Determine the [X, Y] coordinate at the center of the cell enclosing the given text.  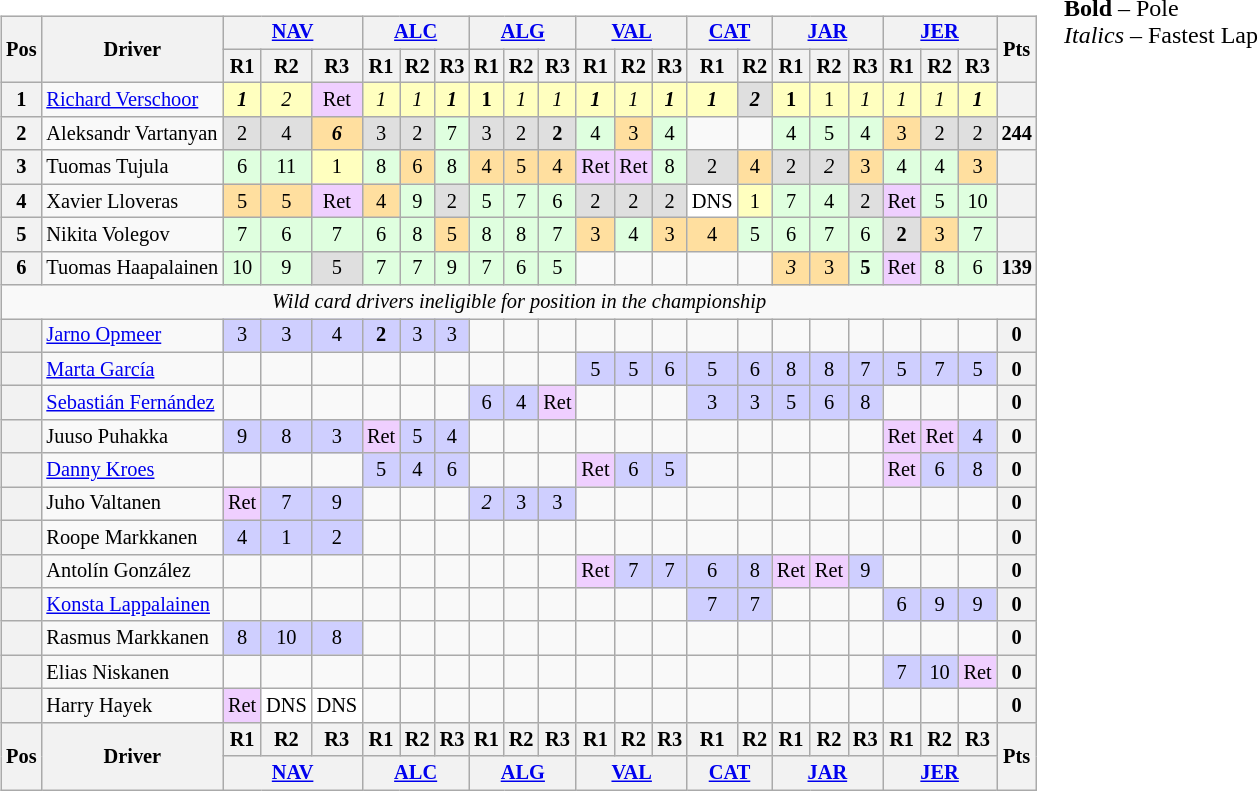
Xavier Lloveras [132, 201]
Marta García [132, 369]
Juho Valtanen [132, 504]
Juuso Puhakka [132, 437]
Antolín González [132, 571]
Danny Kroes [132, 470]
Tuomas Tujula [132, 167]
139 [1017, 268]
Nikita Volegov [132, 235]
Rasmus Markkanen [132, 638]
Harry Hayek [132, 706]
Roope Markkanen [132, 537]
Elias Niskanen [132, 672]
Richard Verschoor [132, 100]
Jarno Opmeer [132, 336]
Konsta Lappalainen [132, 605]
Sebastián Fernández [132, 403]
Aleksandr Vartanyan [132, 134]
244 [1017, 134]
Wild card drivers ineligible for position in the championship [519, 302]
11 [286, 167]
Tuomas Haapalainen [132, 268]
